Provide the (x, y) coordinate of the cell's center where the given text is located.  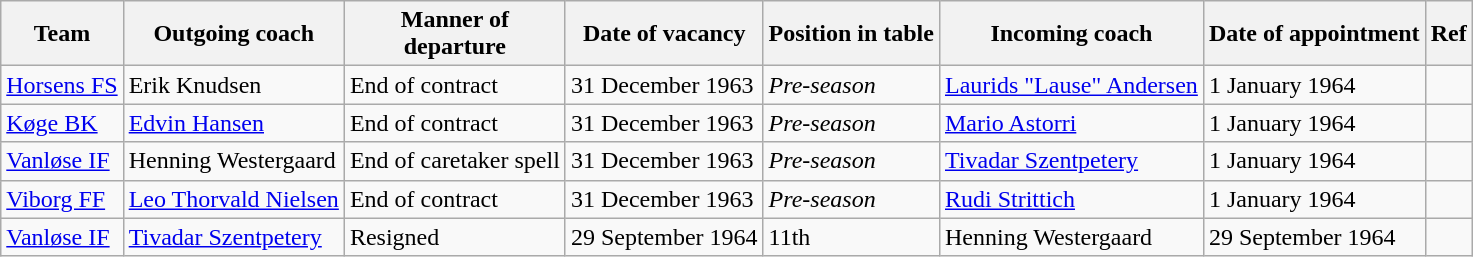
Leo Thorvald Nielsen (234, 199)
Rudi Strittich (1071, 199)
11th (851, 237)
Viborg FF (62, 199)
Erik Knudsen (234, 85)
Date of vacancy (664, 34)
Team (62, 34)
Incoming coach (1071, 34)
Laurids "Lause" Andersen (1071, 85)
Edvin Hansen (234, 123)
Date of appointment (1314, 34)
Horsens FS (62, 85)
Køge BK (62, 123)
Outgoing coach (234, 34)
Manner ofdeparture (454, 34)
Position in table (851, 34)
Mario Astorri (1071, 123)
End of caretaker spell (454, 161)
Ref (1448, 34)
Resigned (454, 237)
